Determine the (x, y) coordinate at the center of the cell enclosing the given text.  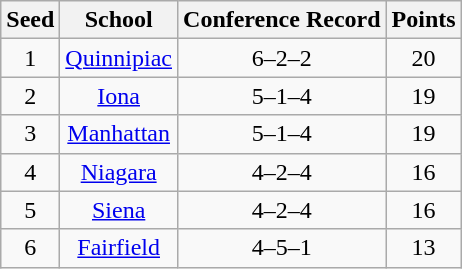
Siena (119, 210)
School (119, 20)
Quinnipiac (119, 58)
2 (30, 96)
4 (30, 172)
Conference Record (282, 20)
Points (424, 20)
Manhattan (119, 134)
20 (424, 58)
Seed (30, 20)
Fairfield (119, 248)
1 (30, 58)
Niagara (119, 172)
4–5–1 (282, 248)
5 (30, 210)
3 (30, 134)
6–2–2 (282, 58)
13 (424, 248)
Iona (119, 96)
6 (30, 248)
